Identify which cell holds the provided text, then report its [x, y] central coordinate. 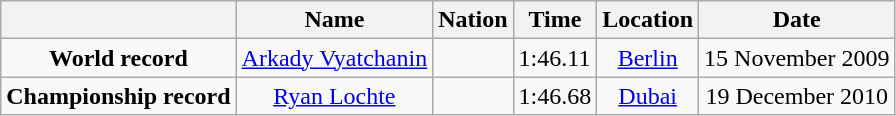
Time [555, 20]
Berlin [648, 58]
1:46.68 [555, 96]
World record [118, 58]
Ryan Lochte [334, 96]
Arkady Vyatchanin [334, 58]
Dubai [648, 96]
Date [797, 20]
15 November 2009 [797, 58]
Nation [473, 20]
Name [334, 20]
Location [648, 20]
Championship record [118, 96]
1:46.11 [555, 58]
19 December 2010 [797, 96]
